For the text-containing cell, return its midpoint in [X, Y] coordinate format. 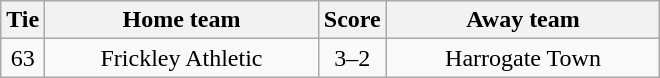
Tie [23, 20]
Home team [182, 20]
3–2 [352, 58]
Away team [523, 20]
63 [23, 58]
Frickley Athletic [182, 58]
Score [352, 20]
Harrogate Town [523, 58]
